Pinpoint the cell where the given text exists, returning its [X, Y] midpoint coordinate. 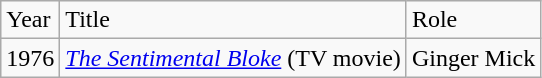
Year [30, 20]
Ginger Mick [473, 58]
1976 [30, 58]
The Sentimental Bloke (TV movie) [234, 58]
Title [234, 20]
Role [473, 20]
